Find where the given text appears and provide that cell's center as (X, Y) coordinate. 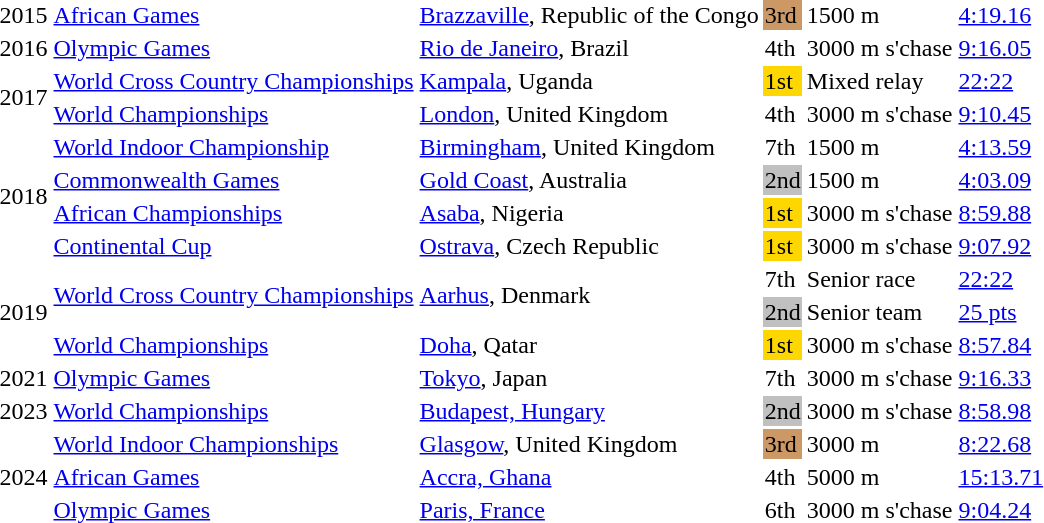
Budapest, Hungary (589, 411)
Gold Coast, Australia (589, 180)
5000 m (880, 477)
Continental Cup (234, 246)
World Indoor Championships (234, 444)
Doha, Qatar (589, 345)
Senior team (880, 312)
Ostrava, Czech Republic (589, 246)
Kampala, Uganda (589, 81)
Tokyo, Japan (589, 378)
Brazzaville, Republic of the Congo (589, 15)
World Indoor Championship (234, 147)
Senior race (880, 279)
Rio de Janeiro, Brazil (589, 48)
Glasgow, United Kingdom (589, 444)
Commonwealth Games (234, 180)
Birmingham, United Kingdom (589, 147)
African Championships (234, 213)
Asaba, Nigeria (589, 213)
Accra, Ghana (589, 477)
Aarhus, Denmark (589, 296)
London, United Kingdom (589, 114)
Mixed relay (880, 81)
3000 m (880, 444)
